Extract the [x, y] coordinate from the center of the cell holding the provided text.  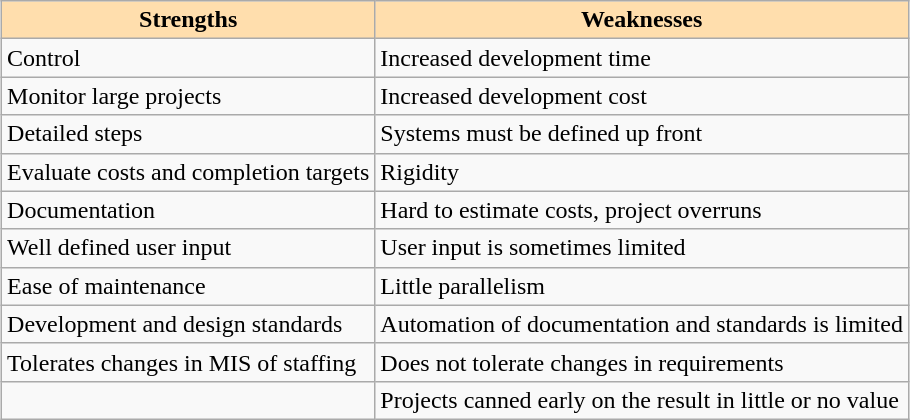
Does not tolerate changes in requirements [642, 362]
Automation of documentation and standards is limited [642, 324]
Systems must be defined up front [642, 134]
Ease of maintenance [188, 286]
User input is sometimes limited [642, 248]
Tolerates changes in MIS of staffing [188, 362]
Development and design standards [188, 324]
Little parallelism [642, 286]
Well defined user input [188, 248]
Documentation [188, 210]
Monitor large projects [188, 96]
Detailed steps [188, 134]
Increased development time [642, 58]
Strengths [188, 20]
Increased development cost [642, 96]
Weaknesses [642, 20]
Evaluate costs and completion targets [188, 172]
Rigidity [642, 172]
Hard to estimate costs, project overruns [642, 210]
Projects canned early on the result in little or no value [642, 400]
Control [188, 58]
